Find where the given text appears and provide that cell's center as [X, Y] coordinate. 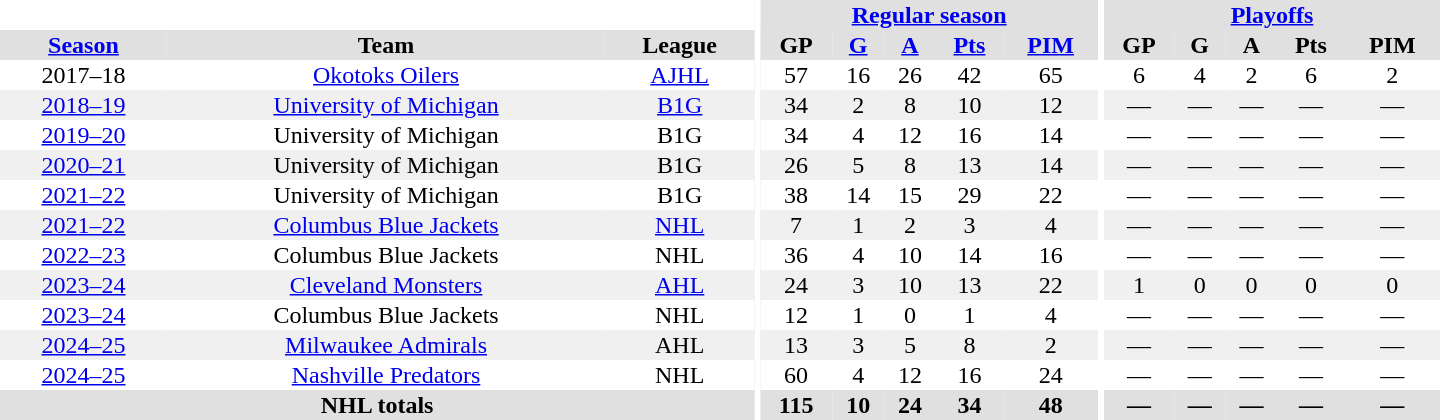
2020–21 [84, 165]
42 [970, 75]
2022–23 [84, 255]
65 [1050, 75]
57 [796, 75]
15 [910, 195]
Cleveland Monsters [386, 285]
48 [1050, 405]
Milwaukee Admirals [386, 345]
Playoffs [1272, 15]
60 [796, 375]
2018–19 [84, 105]
Okotoks Oilers [386, 75]
2017–18 [84, 75]
Team [386, 45]
38 [796, 195]
NHL totals [377, 405]
115 [796, 405]
Regular season [929, 15]
29 [970, 195]
7 [796, 225]
AJHL [680, 75]
36 [796, 255]
League [680, 45]
2019–20 [84, 135]
Season [84, 45]
Nashville Predators [386, 375]
